Extract the [X, Y] coordinate from the center of the cell holding the provided text.  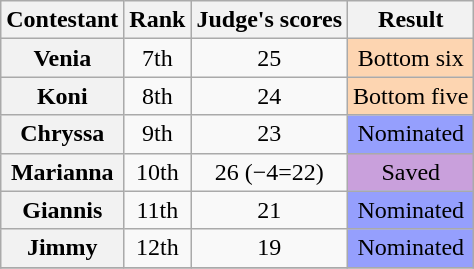
Koni [62, 96]
Result [411, 20]
Bottom five [411, 96]
Rank [158, 20]
7th [158, 58]
19 [270, 248]
Jimmy [62, 248]
24 [270, 96]
Giannis [62, 210]
10th [158, 172]
8th [158, 96]
Marianna [62, 172]
Venia [62, 58]
23 [270, 134]
21 [270, 210]
11th [158, 210]
25 [270, 58]
Contestant [62, 20]
Saved [411, 172]
Bottom six [411, 58]
12th [158, 248]
Chryssa [62, 134]
9th [158, 134]
Judge's scores [270, 20]
26 (−4=22) [270, 172]
